Return (x, y) of the center of cell containing provided text 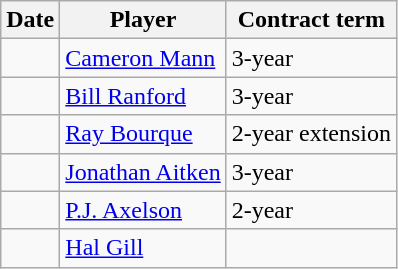
Jonathan Aitken (143, 172)
Date (30, 20)
Contract term (311, 20)
2-year (311, 210)
Hal Gill (143, 248)
Cameron Mann (143, 58)
Ray Bourque (143, 134)
2-year extension (311, 134)
P.J. Axelson (143, 210)
Player (143, 20)
Bill Ranford (143, 96)
